Return [x, y] of the center of cell containing provided text 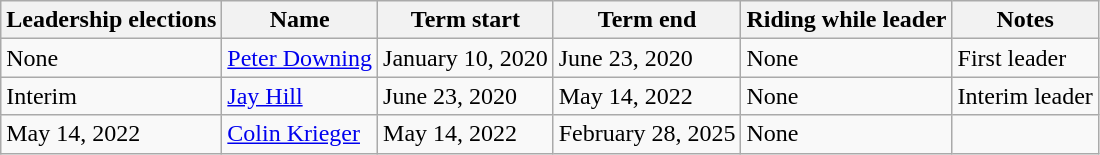
Colin Krieger [300, 134]
February 28, 2025 [647, 134]
Jay Hill [300, 96]
Term end [647, 20]
Term start [466, 20]
Name [300, 20]
Peter Downing [300, 58]
First leader [1025, 58]
January 10, 2020 [466, 58]
Riding while leader [846, 20]
Interim leader [1025, 96]
Leadership elections [112, 20]
Interim [112, 96]
Notes [1025, 20]
